Capture the cell that displays the provided text and extract its [X, Y] central coordinate. 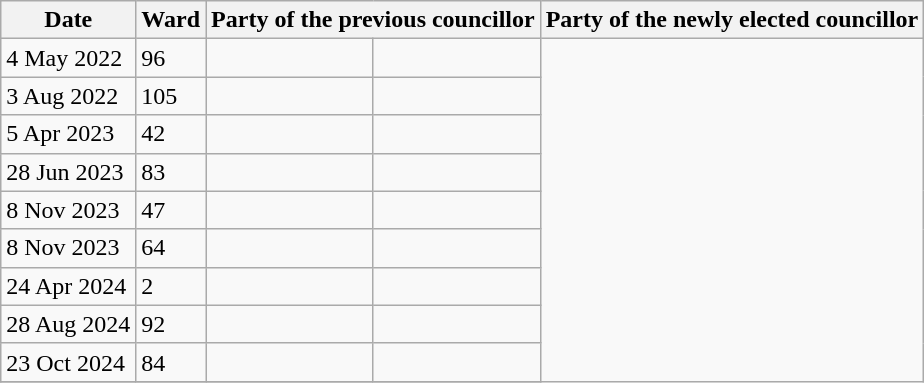
64 [171, 248]
105 [171, 96]
96 [171, 58]
Ward [171, 20]
47 [171, 210]
Party of the newly elected councillor [732, 20]
42 [171, 134]
2 [171, 286]
Date [68, 20]
83 [171, 172]
84 [171, 362]
5 Apr 2023 [68, 134]
3 Aug 2022 [68, 96]
92 [171, 324]
Party of the previous councillor [374, 20]
28 Aug 2024 [68, 324]
24 Apr 2024 [68, 286]
28 Jun 2023 [68, 172]
23 Oct 2024 [68, 362]
4 May 2022 [68, 58]
